For the text-containing cell, return its midpoint in [X, Y] coordinate format. 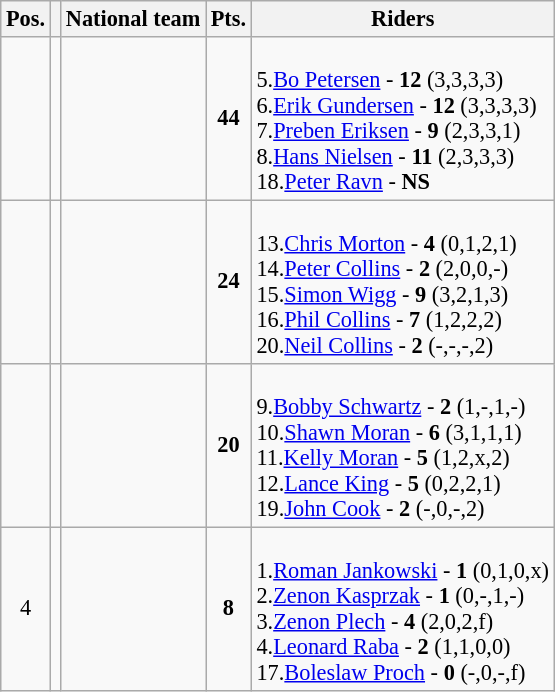
5.Bo Petersen - 12 (3,3,3,3) 6.Erik Gundersen - 12 (3,3,3,3) 7.Preben Eriksen - 9 (2,3,3,1) 8.Hans Nielsen - 11 (2,3,3,3) 18.Peter Ravn - NS [402, 118]
24 [229, 282]
13.Chris Morton - 4 (0,1,2,1) 14.Peter Collins - 2 (2,0,0,-) 15.Simon Wigg - 9 (3,2,1,3) 16.Phil Collins - 7 (1,2,2,2) 20.Neil Collins - 2 (-,-,-,2) [402, 282]
Pts. [229, 19]
8 [229, 608]
Pos. [26, 19]
National team [134, 19]
20 [229, 444]
Riders [402, 19]
9.Bobby Schwartz - 2 (1,-,1,-) 10.Shawn Moran - 6 (3,1,1,1) 11.Kelly Moran - 5 (1,2,x,2) 12.Lance King - 5 (0,2,2,1) 19.John Cook - 2 (-,0,-,2) [402, 444]
44 [229, 118]
4 [26, 608]
